Find where the given text appears and provide that cell's center as (x, y) coordinate. 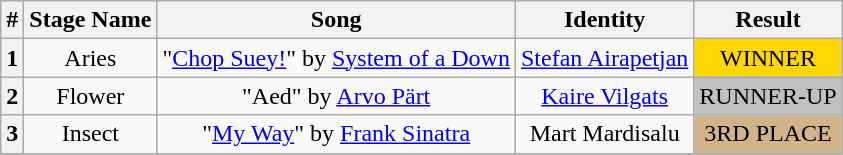
1 (12, 58)
Flower (90, 96)
"Aed" by Arvo Pärt (336, 96)
Stage Name (90, 20)
Insect (90, 134)
RUNNER-UP (768, 96)
3RD PLACE (768, 134)
Kaire Vilgats (604, 96)
Identity (604, 20)
# (12, 20)
WINNER (768, 58)
Song (336, 20)
Stefan Airapetjan (604, 58)
3 (12, 134)
"My Way" by Frank Sinatra (336, 134)
Aries (90, 58)
"Chop Suey!" by System of a Down (336, 58)
Result (768, 20)
Mart Mardisalu (604, 134)
2 (12, 96)
